Scan for the cell matching the given text and deliver its [X, Y] coordinate at center. 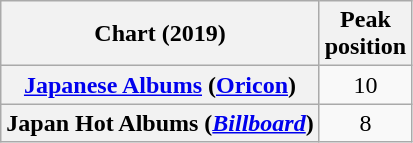
Japan Hot Albums (Billboard) [160, 123]
Japanese Albums (Oricon) [160, 85]
Peakposition [365, 34]
10 [365, 85]
8 [365, 123]
Chart (2019) [160, 34]
